Extract the [X, Y] coordinate from the center of the cell holding the provided text.  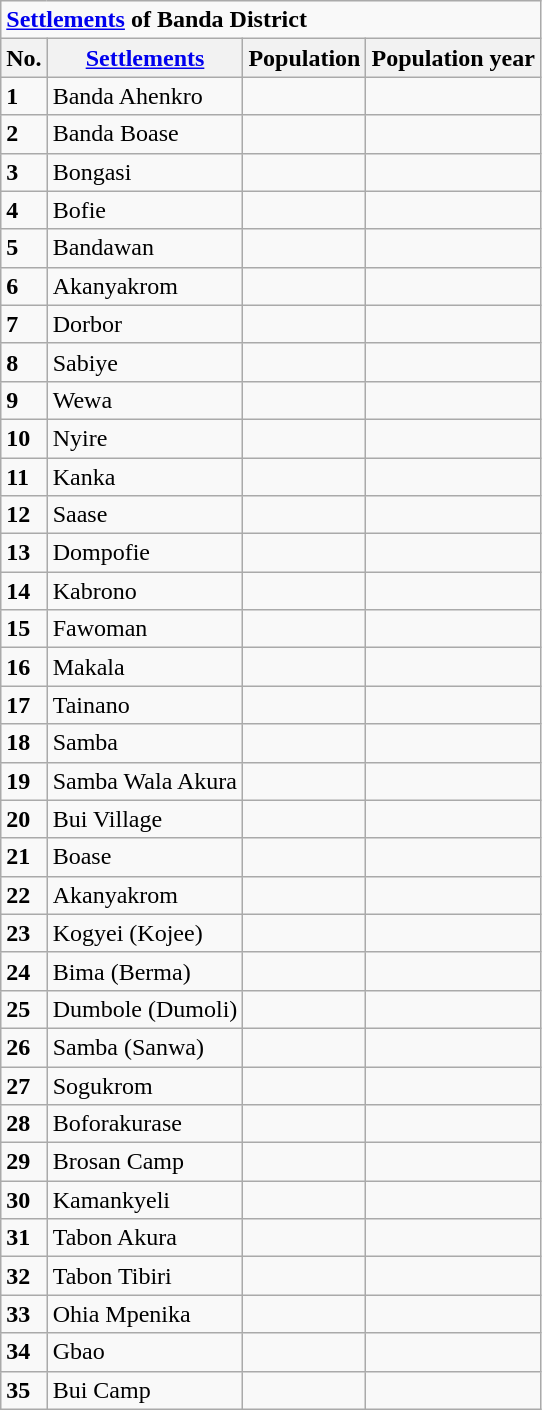
Dumbole (Dumoli) [145, 1009]
20 [24, 819]
Bofie [145, 210]
Tainano [145, 705]
Bima (Berma) [145, 971]
7 [24, 324]
27 [24, 1085]
Nyire [145, 438]
29 [24, 1162]
Settlements [145, 58]
32 [24, 1276]
Samba (Sanwa) [145, 1047]
Banda Ahenkro [145, 96]
Bandawan [145, 248]
Sogukrom [145, 1085]
Kamankyeli [145, 1200]
Makala [145, 667]
14 [24, 591]
Bongasi [145, 172]
5 [24, 248]
34 [24, 1352]
Brosan Camp [145, 1162]
Boase [145, 857]
10 [24, 438]
Bui Village [145, 819]
22 [24, 895]
Boforakurase [145, 1124]
11 [24, 477]
19 [24, 781]
31 [24, 1238]
Tabon Akura [145, 1238]
Population year [453, 58]
12 [24, 515]
Banda Boase [145, 134]
33 [24, 1314]
9 [24, 400]
Samba [145, 743]
17 [24, 705]
Dorbor [145, 324]
8 [24, 362]
Saase [145, 515]
Population [304, 58]
1 [24, 96]
Bui Camp [145, 1390]
18 [24, 743]
Settlements of Banda District [271, 20]
6 [24, 286]
No. [24, 58]
Dompofie [145, 553]
28 [24, 1124]
Kabrono [145, 591]
26 [24, 1047]
Kanka [145, 477]
Wewa [145, 400]
24 [24, 971]
Tabon Tibiri [145, 1276]
23 [24, 933]
2 [24, 134]
Ohia Mpenika [145, 1314]
Kogyei (Kojee) [145, 933]
16 [24, 667]
Fawoman [145, 629]
25 [24, 1009]
15 [24, 629]
Gbao [145, 1352]
21 [24, 857]
4 [24, 210]
3 [24, 172]
30 [24, 1200]
Samba Wala Akura [145, 781]
Sabiye [145, 362]
13 [24, 553]
35 [24, 1390]
